Provide the [x, y] coordinate of the cell's center where the given text is located.  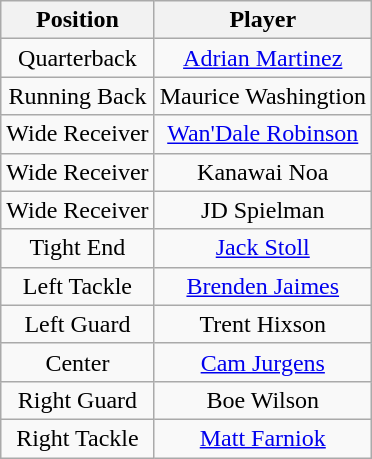
Kanawai Noa [262, 172]
Left Guard [78, 324]
Quarterback [78, 58]
Position [78, 20]
Running Back [78, 96]
Wan'Dale Robinson [262, 134]
Tight End [78, 248]
Center [78, 362]
Adrian Martinez [262, 58]
Brenden Jaimes [262, 286]
Cam Jurgens [262, 362]
Left Tackle [78, 286]
Jack Stoll [262, 248]
Right Guard [78, 400]
Matt Farniok [262, 438]
JD Spielman [262, 210]
Right Tackle [78, 438]
Boe Wilson [262, 400]
Trent Hixson [262, 324]
Maurice Washingtion [262, 96]
Player [262, 20]
